Capture the cell that displays the provided text and extract its [X, Y] central coordinate. 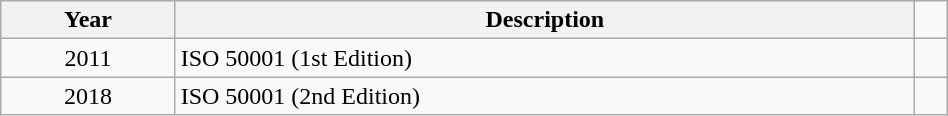
Description [544, 20]
ISO 50001 (1st Edition) [544, 58]
ISO 50001 (2nd Edition) [544, 96]
2018 [88, 96]
Year [88, 20]
2011 [88, 58]
